Return (x, y) of the center of cell containing provided text 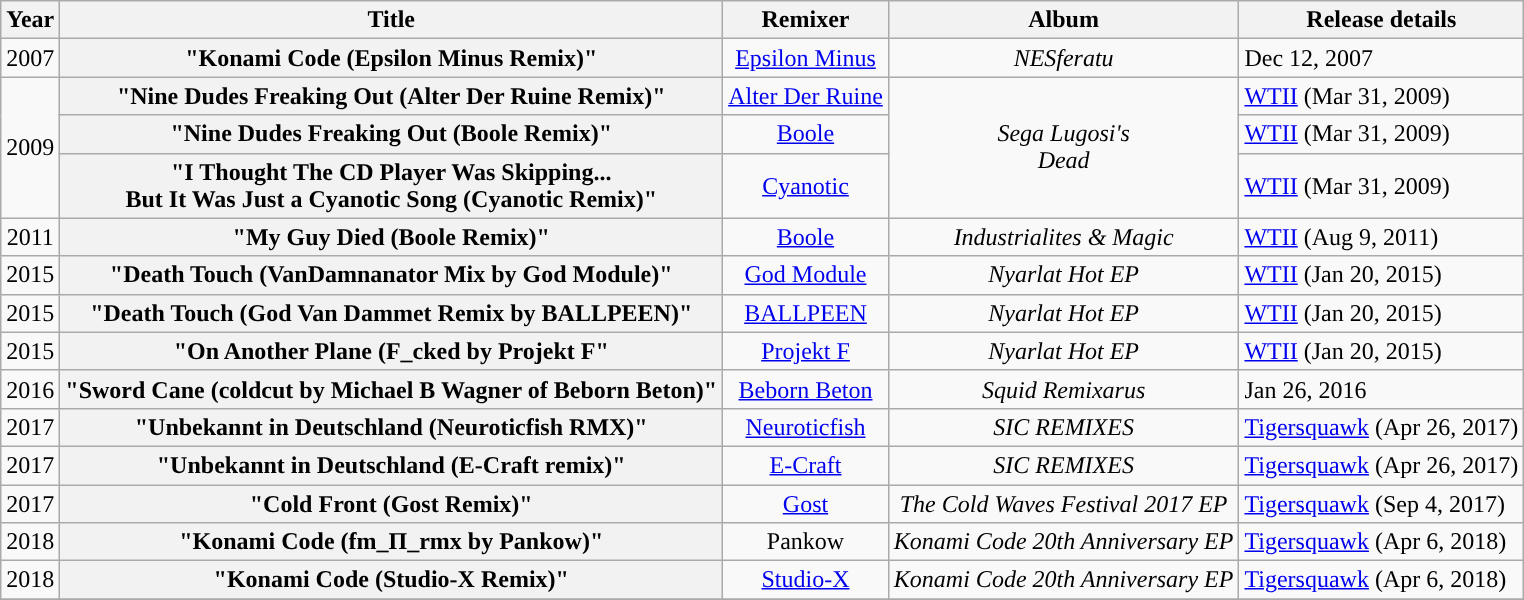
Cyanotic (806, 186)
"Konami Code (Epsilon Minus Remix)" (392, 58)
Pankow (806, 542)
"Unbekannt in Deutschland (E-Craft remix)" (392, 465)
Tigersquawk (Sep 4, 2017) (1382, 503)
Projekt F (806, 351)
Sega Lugosi'sDead (1064, 148)
Jan 26, 2016 (1382, 389)
2009 (30, 148)
"Unbekannt in Deutschland (Neuroticfish RMX)" (392, 427)
Remixer (806, 20)
"Nine Dudes Freaking Out (Boole Remix)" (392, 134)
BALLPEEN (806, 313)
"Konami Code (Studio-X Remix)" (392, 580)
"Konami Code (fm_П_rmx by Pankow)" (392, 542)
2016 (30, 389)
Studio-X (806, 580)
"Death Touch (VanDamnanator Mix by God Module)" (392, 275)
"Death Touch (God Van Dammet Remix by BALLPEEN)" (392, 313)
Beborn Beton (806, 389)
Dec 12, 2007 (1382, 58)
"I Thought The CD Player Was Skipping... But It Was Just a Cyanotic Song (Cyanotic Remix)" (392, 186)
2007 (30, 58)
E-Craft (806, 465)
Title (392, 20)
"Nine Dudes Freaking Out (Alter Der Ruine Remix)" (392, 96)
Alter Der Ruine (806, 96)
"Sword Cane (coldcut by Michael B Wagner of Beborn Beton)" (392, 389)
The Cold Waves Festival 2017 EP (1064, 503)
"Cold Front (Gost Remix)" (392, 503)
Release details (1382, 20)
NESferatu (1064, 58)
Neuroticfish (806, 427)
WTII (Aug 9, 2011) (1382, 237)
Gost (806, 503)
Epsilon Minus (806, 58)
2011 (30, 237)
"On Another Plane (F_cked by Projekt F" (392, 351)
"My Guy Died (Boole Remix)" (392, 237)
Squid Remixarus (1064, 389)
God Module (806, 275)
Industrialites & Magic (1064, 237)
Album (1064, 20)
Year (30, 20)
